Provide the (X, Y) coordinate of the cell's center where the given text is located.  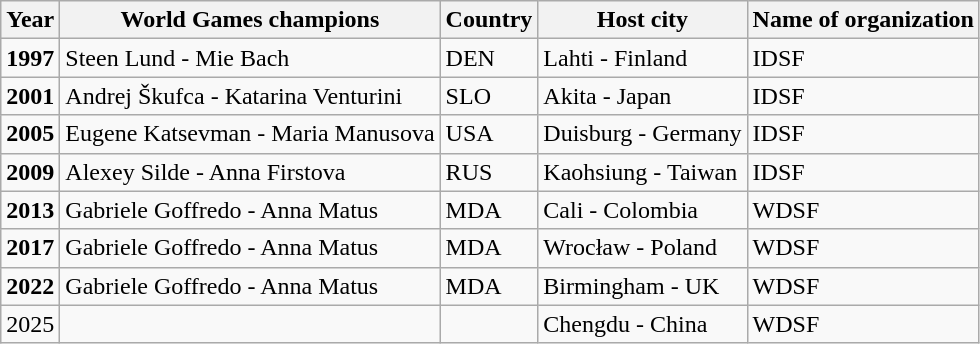
Duisburg - Germany (642, 134)
Chengdu - China (642, 324)
Year (30, 20)
Cali - Colombia (642, 210)
Wrocław - Poland (642, 248)
2013 (30, 210)
SLO (489, 96)
2025 (30, 324)
Akita - Japan (642, 96)
Eugene Katsevman - Maria Manusova (250, 134)
Country (489, 20)
DEN (489, 58)
Kaohsiung - Taiwan (642, 172)
2001 (30, 96)
1997 (30, 58)
Steen Lund - Mie Bach (250, 58)
Birmingham - UK (642, 286)
Host city (642, 20)
2005 (30, 134)
Andrej Škufca - Katarina Venturini (250, 96)
Alexey Silde - Anna Firstova (250, 172)
RUS (489, 172)
Lahti - Finland (642, 58)
Name of organization (863, 20)
2009 (30, 172)
2022 (30, 286)
2017 (30, 248)
USA (489, 134)
World Games champions (250, 20)
